Search for the cell housing the specified text and yield its [X, Y] center coordinate. 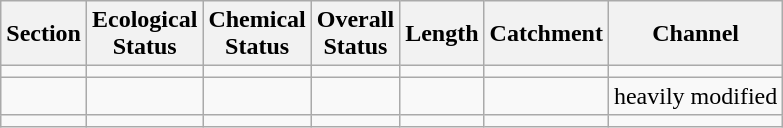
Section [44, 34]
Channel [695, 34]
ChemicalStatus [257, 34]
Catchment [546, 34]
OverallStatus [355, 34]
heavily modified [695, 96]
EcologicalStatus [144, 34]
Length [442, 34]
